Identify which cell holds the provided text, then report its [x, y] central coordinate. 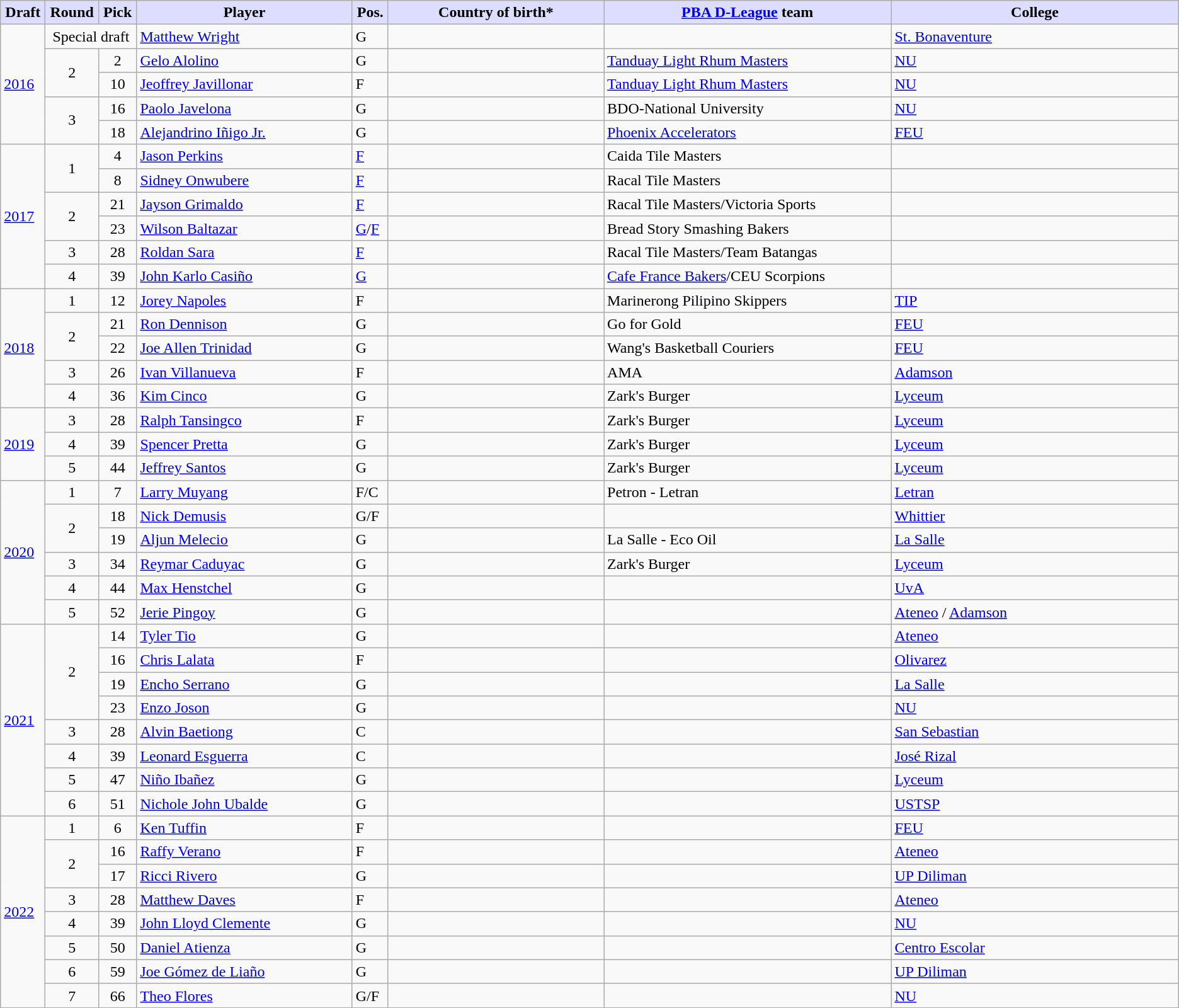
Raffy Verano [244, 852]
USTSP [1035, 804]
12 [117, 301]
Petron - Letran [748, 492]
Chris Lalata [244, 660]
36 [117, 396]
Tyler Tio [244, 636]
Jorey Napoles [244, 301]
10 [117, 84]
Jeffrey Santos [244, 468]
Gelo Alolino [244, 60]
Max Henstchel [244, 588]
Roldan Sara [244, 252]
UvA [1035, 588]
52 [117, 612]
14 [117, 636]
2020 [23, 552]
Wang's Basketball Couriers [748, 348]
Joe Gómez de Liaño [244, 971]
2016 [23, 84]
Daniel Atienza [244, 948]
2022 [23, 912]
Ateneo / Adamson [1035, 612]
Leonard Esguerra [244, 756]
47 [117, 780]
John Lloyd Clemente [244, 924]
Racal Tile Masters [748, 180]
Larry Muyang [244, 492]
Spencer Pretta [244, 444]
2018 [23, 348]
Whittier [1035, 516]
59 [117, 971]
Reymar Caduyac [244, 564]
Nick Demusis [244, 516]
Nichole John Ubalde [244, 804]
Jayson Grimaldo [244, 204]
Niño Ibañez [244, 780]
Bread Story Smashing Bakers [748, 228]
Ron Dennison [244, 324]
F/C [370, 492]
Matthew Daves [244, 900]
Country of birth* [496, 13]
Olivarez [1035, 660]
2021 [23, 719]
Aljun Melecio [244, 540]
Wilson Baltazar [244, 228]
Cafe France Bakers/CEU Scorpions [748, 276]
Jason Perkins [244, 156]
Paolo Javelona [244, 108]
Special draft [91, 37]
Caida Tile Masters [748, 156]
Round [72, 13]
Ralph Tansingco [244, 420]
2019 [23, 444]
50 [117, 948]
St. Bonaventure [1035, 37]
Theo Flores [244, 995]
Ricci Rivero [244, 876]
AMA [748, 372]
2017 [23, 216]
34 [117, 564]
Marinerong Pilipino Skippers [748, 301]
Letran [1035, 492]
Matthew Wright [244, 37]
Sidney Onwubere [244, 180]
Ivan Villanueva [244, 372]
22 [117, 348]
Enzo Joson [244, 708]
Pos. [370, 13]
Player [244, 13]
Pick [117, 13]
51 [117, 804]
Kim Cinco [244, 396]
17 [117, 876]
La Salle - Eco Oil [748, 540]
26 [117, 372]
Jeoffrey Javillonar [244, 84]
Alvin Baetiong [244, 732]
San Sebastian [1035, 732]
José Rizal [1035, 756]
66 [117, 995]
Centro Escolar [1035, 948]
Joe Allen Trinidad [244, 348]
Ken Tuffin [244, 828]
Jerie Pingoy [244, 612]
Racal Tile Masters/Team Batangas [748, 252]
Racal Tile Masters/Victoria Sports [748, 204]
Encho Serrano [244, 684]
Phoenix Accelerators [748, 132]
Go for Gold [748, 324]
PBA D-League team [748, 13]
8 [117, 180]
John Karlo Casiño [244, 276]
Draft [23, 13]
BDO-National University [748, 108]
TIP [1035, 301]
Alejandrino Iñigo Jr. [244, 132]
Adamson [1035, 372]
College [1035, 13]
